Provide the (X, Y) coordinate of the cell's center where the given text is located.  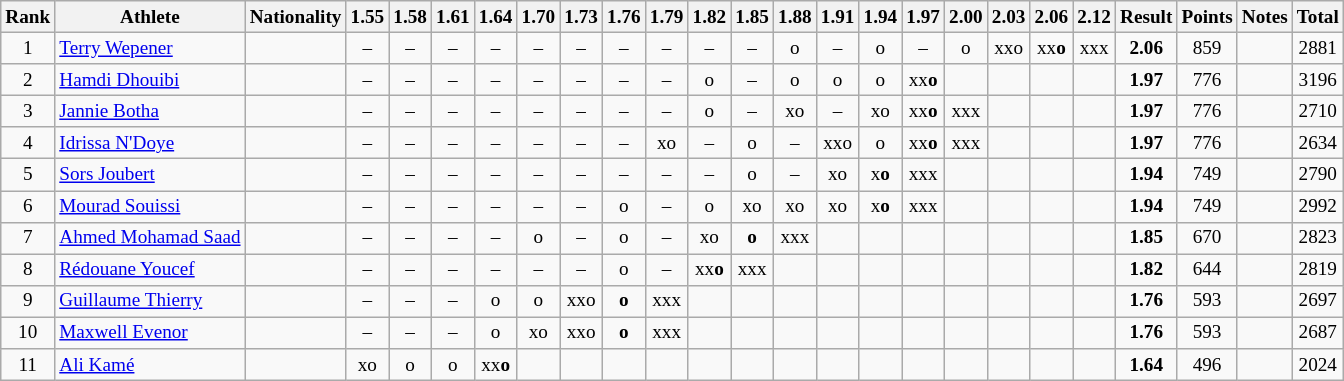
2819 (1318, 270)
Sors Joubert (150, 175)
2687 (1318, 333)
Ali Kamé (150, 365)
2710 (1318, 111)
Guillaume Thierry (150, 301)
859 (1207, 48)
3196 (1318, 80)
496 (1207, 365)
Rédouane Youcef (150, 270)
1.70 (538, 17)
1.58 (410, 17)
Notes (1264, 17)
1.55 (368, 17)
2.12 (1094, 17)
2.03 (1008, 17)
2 (28, 80)
1.61 (452, 17)
670 (1207, 238)
Nationality (296, 17)
2992 (1318, 206)
1.79 (666, 17)
11 (28, 365)
5 (28, 175)
Jannie Botha (150, 111)
2024 (1318, 365)
Hamdi Dhouibi (150, 80)
2697 (1318, 301)
Maxwell Evenor (150, 333)
1.73 (582, 17)
2881 (1318, 48)
Athlete (150, 17)
Points (1207, 17)
Total (1318, 17)
Rank (28, 17)
2823 (1318, 238)
1.88 (794, 17)
Mourad Souissi (150, 206)
Result (1146, 17)
8 (28, 270)
2.00 (966, 17)
9 (28, 301)
2790 (1318, 175)
Idrissa N'Doye (150, 143)
7 (28, 238)
3 (28, 111)
Terry Wepener (150, 48)
644 (1207, 270)
1.91 (838, 17)
4 (28, 143)
Ahmed Mohamad Saad (150, 238)
1 (28, 48)
6 (28, 206)
10 (28, 333)
2634 (1318, 143)
